Extract the (x, y) coordinate from the center of the cell holding the provided text.  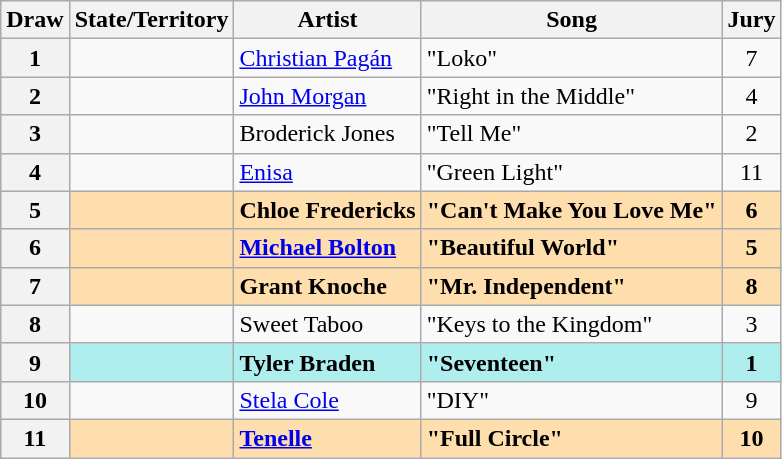
Broderick Jones (328, 134)
Tenelle (328, 438)
Chloe Fredericks (328, 210)
Song (572, 20)
"Green Light" (572, 172)
State/Territory (152, 20)
Draw (35, 20)
John Morgan (328, 96)
Stela Cole (328, 400)
Christian Pagán (328, 58)
Jury (752, 20)
"Keys to the Kingdom" (572, 324)
Sweet Taboo (328, 324)
Artist (328, 20)
Enisa (328, 172)
"Beautiful World" (572, 248)
"Tell Me" (572, 134)
"Right in the Middle" (572, 96)
"Seventeen" (572, 362)
Grant Knoche (328, 286)
"Loko" (572, 58)
"Can't Make You Love Me" (572, 210)
"DIY" (572, 400)
"Full Circle" (572, 438)
Tyler Braden (328, 362)
"Mr. Independent" (572, 286)
Michael Bolton (328, 248)
